Locate the cell with the specified text and output its [X, Y] center coordinate. 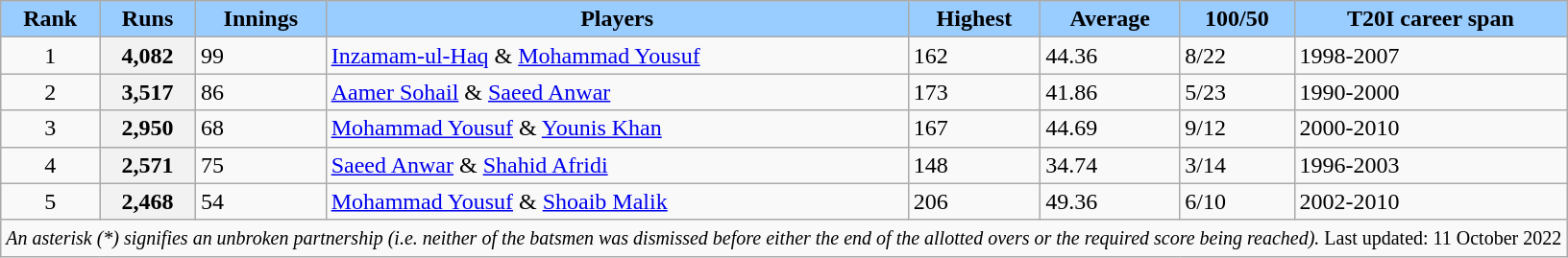
54 [260, 201]
99 [260, 56]
34.74 [1111, 165]
2,571 [148, 165]
2 [50, 92]
T20I career span [1431, 19]
Inzamam-ul-Haq & Mohammad Yousuf [617, 56]
Aamer Sohail & Saeed Anwar [617, 92]
44.36 [1111, 56]
Players [617, 19]
49.36 [1111, 201]
Highest [974, 19]
Innings [260, 19]
2,468 [148, 201]
148 [974, 165]
3/14 [1237, 165]
Rank [50, 19]
4,082 [148, 56]
Average [1111, 19]
1998-2007 [1431, 56]
206 [974, 201]
9/12 [1237, 129]
Mohammad Yousuf & Shoaib Malik [617, 201]
1996-2003 [1431, 165]
3 [50, 129]
5 [50, 201]
2002-2010 [1431, 201]
2000-2010 [1431, 129]
Mohammad Yousuf & Younis Khan [617, 129]
2,950 [148, 129]
8/22 [1237, 56]
167 [974, 129]
173 [974, 92]
68 [260, 129]
1990-2000 [1431, 92]
Saeed Anwar & Shahid Afridi [617, 165]
5/23 [1237, 92]
100/50 [1237, 19]
86 [260, 92]
1 [50, 56]
41.86 [1111, 92]
44.69 [1111, 129]
4 [50, 165]
75 [260, 165]
Runs [148, 19]
6/10 [1237, 201]
3,517 [148, 92]
162 [974, 56]
